Extract the (x, y) coordinate from the center of the cell holding the provided text.  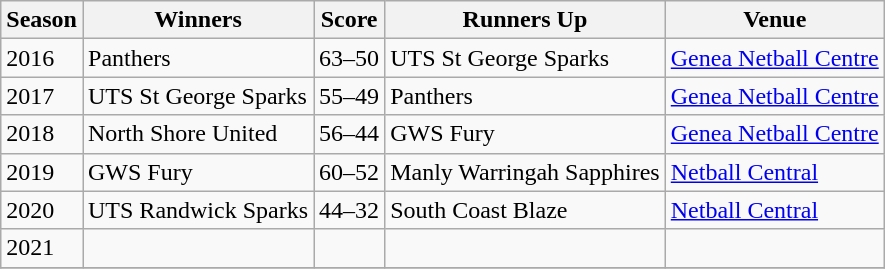
Score (350, 20)
60–52 (350, 172)
North Shore United (198, 134)
56–44 (350, 134)
2020 (42, 210)
2018 (42, 134)
Winners (198, 20)
South Coast Blaze (526, 210)
Season (42, 20)
2021 (42, 248)
63–50 (350, 58)
44–32 (350, 210)
Runners Up (526, 20)
55–49 (350, 96)
UTS Randwick Sparks (198, 210)
2016 (42, 58)
Manly Warringah Sapphires (526, 172)
Venue (774, 20)
2019 (42, 172)
2017 (42, 96)
